From the cell containing the given text, extract its center point as [X, Y] coordinate. 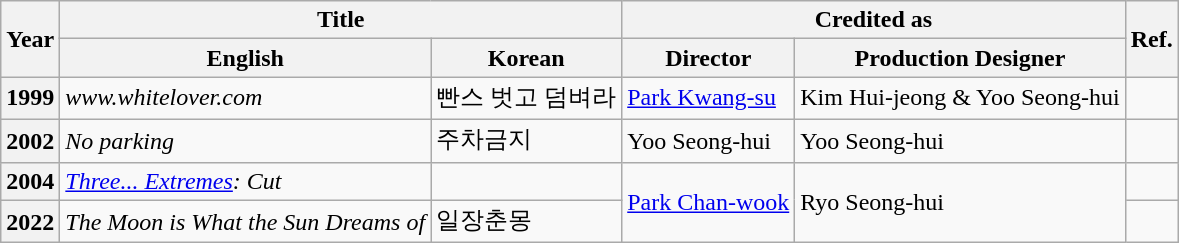
No parking [246, 140]
Korean [526, 58]
The Moon is What the Sun Dreams of [246, 222]
일장춘몽 [526, 222]
주차금지 [526, 140]
Year [30, 39]
1999 [30, 98]
Park Kwang-su [708, 98]
2002 [30, 140]
www.whitelover.com [246, 98]
Director [708, 58]
English [246, 58]
Production Designer [960, 58]
2022 [30, 222]
2004 [30, 181]
Ryo Seong-hui [960, 202]
Kim Hui-jeong & Yoo Seong-hui [960, 98]
빤스 벗고 덤벼라 [526, 98]
Title [341, 20]
Three... Extremes: Cut [246, 181]
Credited as [874, 20]
Park Chan-wook [708, 202]
Ref. [1152, 39]
